Determine the (X, Y) coordinate at the center of the cell enclosing the given text.  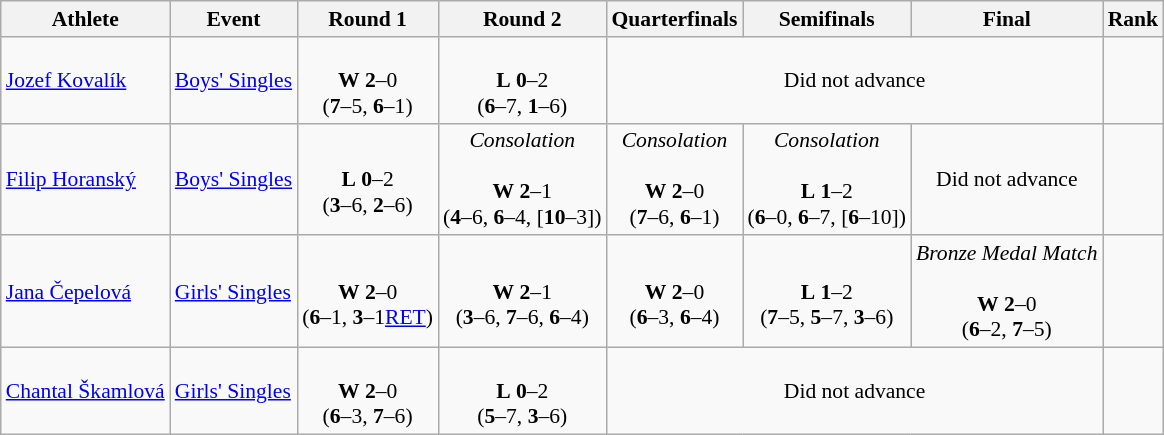
L 0–2 (5–7, 3–6) (522, 392)
Jana Čepelová (86, 292)
Final (1007, 19)
W 2–0 (7–5, 6–1) (368, 80)
Athlete (86, 19)
ConsolationW 2–0 (7–6, 6–1) (674, 179)
Filip Horanský (86, 179)
ConsolationW 2–1 (4–6, 6–4, [10–3]) (522, 179)
Bronze Medal MatchW 2–0 (6–2, 7–5) (1007, 292)
L 1–2 (7–5, 5–7, 3–6) (827, 292)
Quarterfinals (674, 19)
W 2–0 (6–1, 3–1RET) (368, 292)
L 0–2 (6–7, 1–6) (522, 80)
Jozef Kovalík (86, 80)
Round 2 (522, 19)
ConsolationL 1–2 (6–0, 6–7, [6–10]) (827, 179)
Rank (1134, 19)
W 2–1 (3–6, 7–6, 6–4) (522, 292)
Semifinals (827, 19)
Round 1 (368, 19)
W 2–0 (6–3, 6–4) (674, 292)
Event (234, 19)
L 0–2 (3–6, 2–6) (368, 179)
Chantal Škamlová (86, 392)
W 2–0 (6–3, 7–6) (368, 392)
